From the cell containing the given text, extract its center point as (X, Y) coordinate. 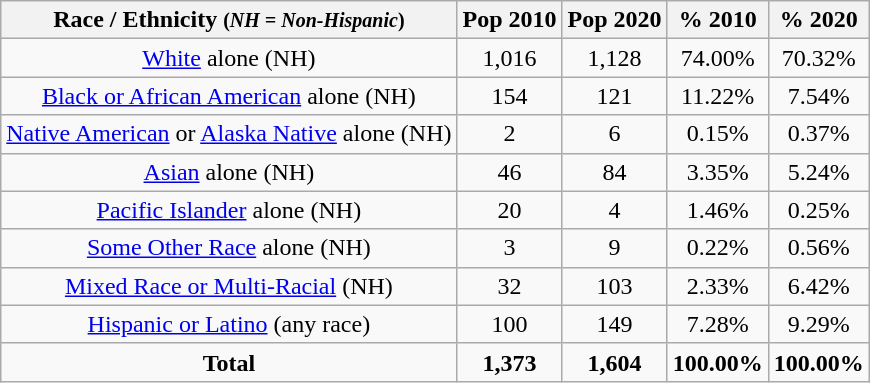
46 (510, 172)
Mixed Race or Multi-Racial (NH) (229, 286)
Asian alone (NH) (229, 172)
4 (614, 210)
3.35% (718, 172)
Black or African American alone (NH) (229, 96)
Race / Ethnicity (NH = Non-Hispanic) (229, 20)
1.46% (718, 210)
9 (614, 248)
White alone (NH) (229, 58)
74.00% (718, 58)
6.42% (818, 286)
0.25% (818, 210)
1,128 (614, 58)
1,604 (614, 362)
6 (614, 134)
% 2020 (818, 20)
0.37% (818, 134)
84 (614, 172)
149 (614, 324)
% 2010 (718, 20)
5.24% (818, 172)
100 (510, 324)
3 (510, 248)
11.22% (718, 96)
2.33% (718, 286)
121 (614, 96)
0.56% (818, 248)
Hispanic or Latino (any race) (229, 324)
7.28% (718, 324)
7.54% (818, 96)
Pacific Islander alone (NH) (229, 210)
Pop 2020 (614, 20)
0.15% (718, 134)
1,373 (510, 362)
32 (510, 286)
Native American or Alaska Native alone (NH) (229, 134)
20 (510, 210)
103 (614, 286)
Pop 2010 (510, 20)
1,016 (510, 58)
2 (510, 134)
154 (510, 96)
0.22% (718, 248)
Total (229, 362)
70.32% (818, 58)
9.29% (818, 324)
Some Other Race alone (NH) (229, 248)
